For the text-containing cell, return its midpoint in [x, y] coordinate format. 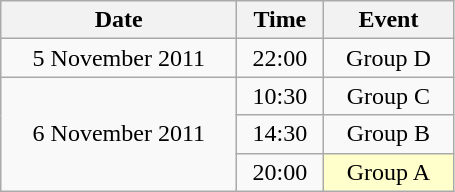
22:00 [280, 58]
5 November 2011 [119, 58]
Group D [388, 58]
Group A [388, 172]
Group C [388, 96]
Time [280, 20]
Date [119, 20]
6 November 2011 [119, 134]
Event [388, 20]
10:30 [280, 96]
Group B [388, 134]
14:30 [280, 134]
20:00 [280, 172]
